Return the [x, y] coordinate for the center point of the cell that contains the specified text.  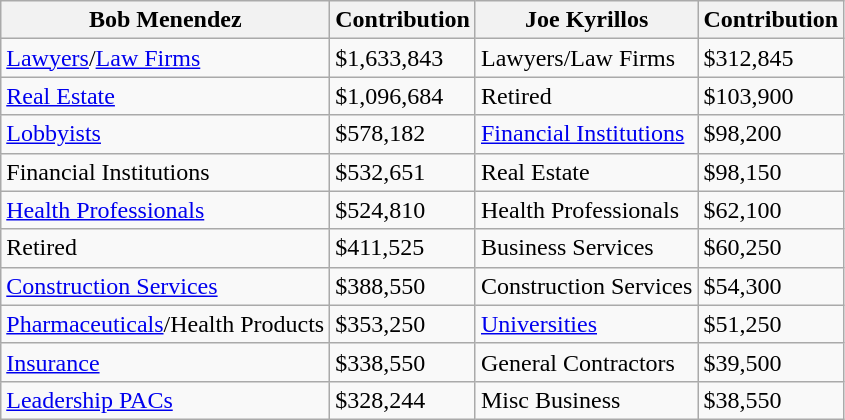
$328,244 [403, 400]
$1,096,684 [403, 96]
Leadership PACs [166, 400]
Business Services [586, 248]
Pharmaceuticals/Health Products [166, 324]
Lobbyists [166, 134]
$338,550 [403, 362]
General Contractors [586, 362]
$388,550 [403, 286]
$578,182 [403, 134]
$98,150 [771, 172]
$524,810 [403, 210]
$60,250 [771, 248]
$62,100 [771, 210]
$38,550 [771, 400]
$532,651 [403, 172]
$103,900 [771, 96]
$411,525 [403, 248]
$39,500 [771, 362]
$312,845 [771, 58]
Joe Kyrillos [586, 20]
$54,300 [771, 286]
$98,200 [771, 134]
$1,633,843 [403, 58]
$353,250 [403, 324]
Bob Menendez [166, 20]
Misc Business [586, 400]
Universities [586, 324]
Insurance [166, 362]
$51,250 [771, 324]
